Find where the given text appears and provide that cell's center as (X, Y) coordinate. 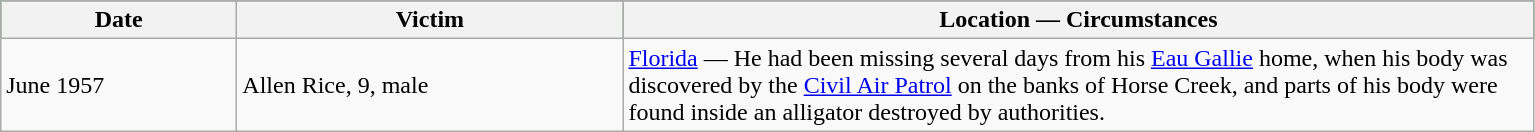
Date (119, 20)
Location — Circumstances (1078, 20)
Victim (430, 20)
Allen Rice, 9, male (430, 85)
June 1957 (119, 85)
